Provide the (x, y) coordinate of the cell's center where the given text is located.  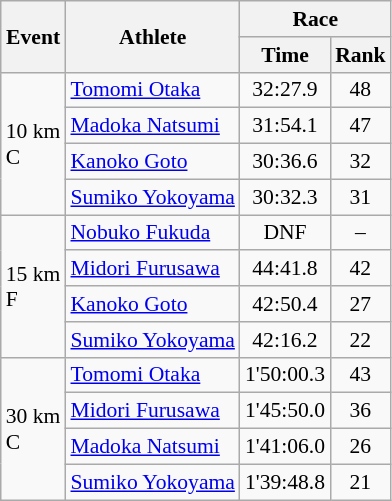
26 (360, 447)
36 (360, 411)
42:50.4 (285, 304)
Nobuko Fukuda (152, 233)
30:36.6 (285, 162)
43 (360, 375)
– (360, 233)
48 (360, 90)
42 (360, 269)
32 (360, 162)
32:27.9 (285, 90)
Event (34, 36)
27 (360, 304)
42:16.2 (285, 340)
21 (360, 482)
47 (360, 126)
44:41.8 (285, 269)
Rank (360, 55)
Race (316, 19)
Athlete (152, 36)
1'45:50.0 (285, 411)
31 (360, 197)
15 km F (34, 286)
Time (285, 55)
22 (360, 340)
1'39:48.8 (285, 482)
DNF (285, 233)
30 km C (34, 428)
1'41:06.0 (285, 447)
30:32.3 (285, 197)
31:54.1 (285, 126)
1'50:00.3 (285, 375)
10 km C (34, 143)
